Detect which cell encompasses the target text, then output its (X, Y) center coordinate. 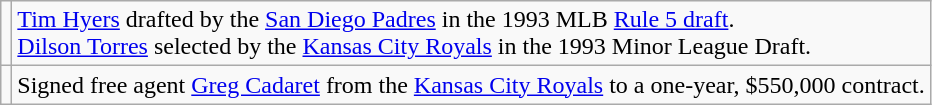
Signed free agent Greg Cadaret from the Kansas City Royals to a one-year, $550,000 contract. (471, 85)
